Detect which cell encompasses the target text, then output its [x, y] center coordinate. 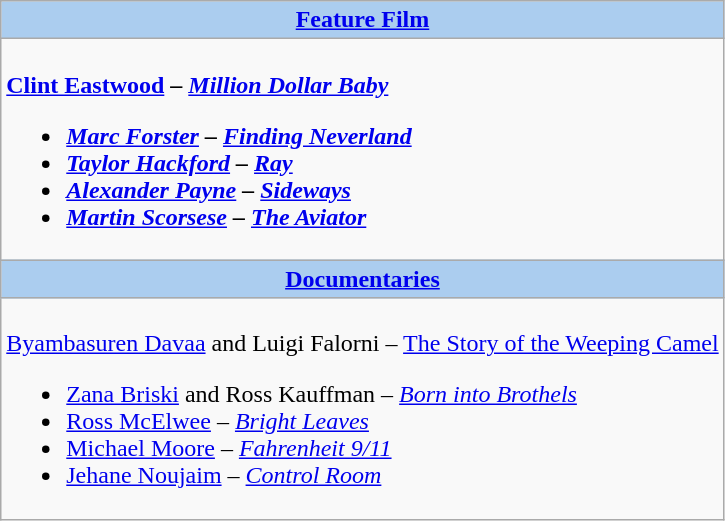
Feature Film [362, 20]
Clint Eastwood – Million Dollar BabyMarc Forster – Finding NeverlandTaylor Hackford – RayAlexander Payne – SidewaysMartin Scorsese – The Aviator [362, 150]
Documentaries [362, 279]
